Locate the cell with the specified text and output its (X, Y) center coordinate. 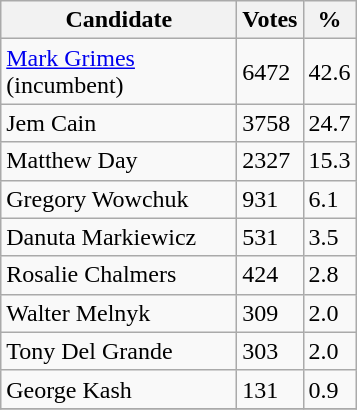
15.3 (330, 161)
3.5 (330, 237)
424 (270, 275)
931 (270, 199)
3758 (270, 123)
531 (270, 237)
Danuta Markiewicz (119, 237)
Mark Grimes (incumbent) (119, 72)
303 (270, 351)
Jem Cain (119, 123)
131 (270, 389)
42.6 (330, 72)
0.9 (330, 389)
Rosalie Chalmers (119, 275)
Matthew Day (119, 161)
24.7 (330, 123)
Votes (270, 20)
Tony Del Grande (119, 351)
Gregory Wowchuk (119, 199)
% (330, 20)
Candidate (119, 20)
Walter Melnyk (119, 313)
6.1 (330, 199)
2.8 (330, 275)
2327 (270, 161)
309 (270, 313)
George Kash (119, 389)
6472 (270, 72)
